From the cell containing the given text, extract its center point as [x, y] coordinate. 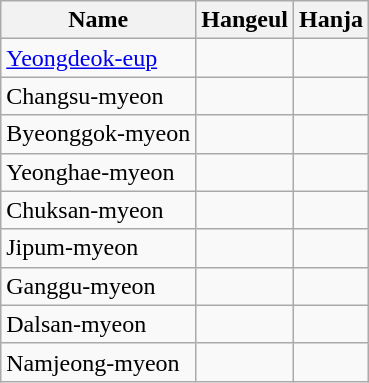
Yeonghae-myeon [98, 172]
Hangeul [245, 20]
Ganggu-myeon [98, 286]
Yeongdeok-eup [98, 58]
Jipum-myeon [98, 248]
Chuksan-myeon [98, 210]
Dalsan-myeon [98, 324]
Changsu-myeon [98, 96]
Byeonggok-myeon [98, 134]
Namjeong-myeon [98, 362]
Name [98, 20]
Hanja [332, 20]
